Locate the cell with the specified text and output its (X, Y) center coordinate. 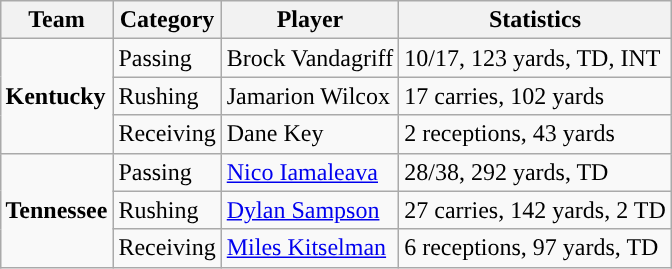
Dane Key (310, 134)
Miles Kitselman (310, 248)
Tennessee (56, 210)
6 receptions, 97 yards, TD (536, 248)
Statistics (536, 20)
Kentucky (56, 96)
Dylan Sampson (310, 210)
Brock Vandagriff (310, 58)
Category (167, 20)
Team (56, 20)
Jamarion Wilcox (310, 96)
Player (310, 20)
17 carries, 102 yards (536, 96)
10/17, 123 yards, TD, INT (536, 58)
Nico Iamaleava (310, 172)
2 receptions, 43 yards (536, 134)
27 carries, 142 yards, 2 TD (536, 210)
28/38, 292 yards, TD (536, 172)
